Identify which cell holds the provided text, then report its (x, y) central coordinate. 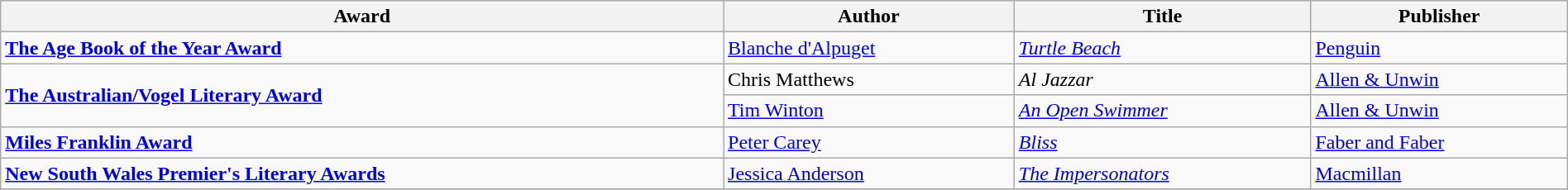
Author (869, 17)
Jessica Anderson (869, 173)
The Age Book of the Year Award (362, 48)
Bliss (1163, 142)
Al Jazzar (1163, 79)
Tim Winton (869, 111)
New South Wales Premier's Literary Awards (362, 173)
Peter Carey (869, 142)
Penguin (1439, 48)
Blanche d'Alpuget (869, 48)
Award (362, 17)
Publisher (1439, 17)
An Open Swimmer (1163, 111)
Chris Matthews (869, 79)
Turtle Beach (1163, 48)
The Impersonators (1163, 173)
The Australian/Vogel Literary Award (362, 95)
Miles Franklin Award (362, 142)
Macmillan (1439, 173)
Faber and Faber (1439, 142)
Title (1163, 17)
